Return [x, y] of the center of cell containing provided text 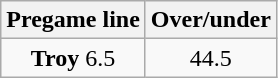
44.5 [210, 58]
Pregame line [74, 20]
Over/under [210, 20]
Troy 6.5 [74, 58]
